Detect which cell encompasses the target text, then output its (X, Y) center coordinate. 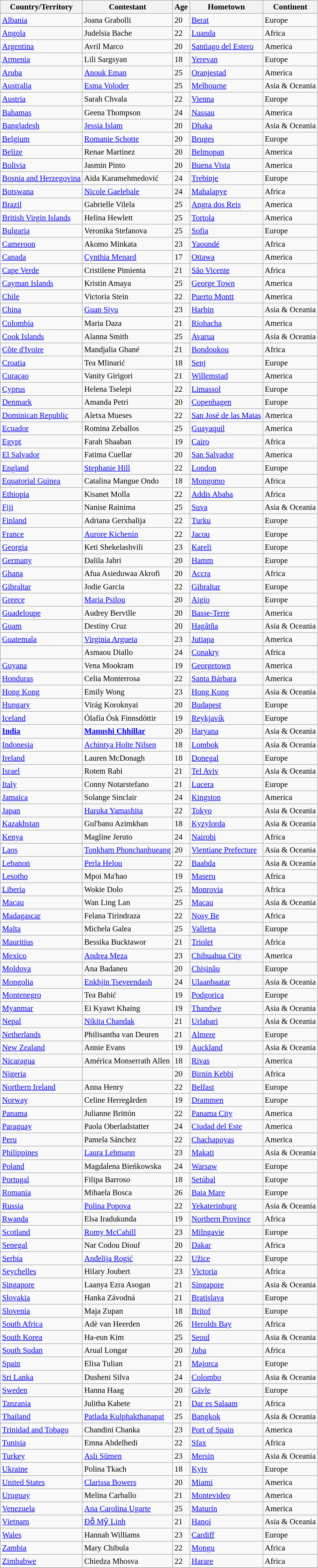
Thailand (41, 1416)
Emna Abdelhedi (127, 1443)
Copenhagen (226, 402)
Guatemala (41, 639)
Akomo Minkata (127, 244)
Adè van Heerden (127, 1324)
Nar Codou Diouf (127, 1245)
Colombo (226, 1377)
Helina Hewlett (127, 218)
India (41, 732)
Podgorica (226, 995)
Solange Sinclair (127, 797)
Yaoundé (226, 244)
Cayman Islands (41, 283)
Albania (41, 20)
Chiedza Mhosva (127, 1561)
Rivas (226, 1061)
British Virgin Islands (41, 218)
Rotem Rabi (127, 771)
Gabrielle Vilela (127, 205)
Egypt (41, 442)
Chișinău (226, 968)
Jacou (226, 534)
Bangkok (226, 1416)
Denmark (41, 402)
Joana Grabolli (127, 20)
Hamm (226, 560)
Iceland (41, 718)
Michela Galea (127, 929)
Sri Lanka (41, 1377)
Côte d'Ivoire (41, 349)
Andrea Meza (127, 956)
Bulgaria (41, 231)
Dalila Jabri (127, 560)
Esma Voloder (127, 86)
Maturín (226, 1509)
Užice (226, 1258)
San Salvador (226, 455)
Oranjestad (226, 73)
Yerevan (226, 60)
Polina Tkach (127, 1469)
Willemstad (226, 376)
Laura Lehmann (127, 1153)
Finland (41, 521)
Sarah Chvala (127, 99)
Catalina Mangue Ondo (127, 481)
Scotland (41, 1232)
Lucera (226, 784)
Bratislava (226, 1298)
Veronika Stefanova (127, 231)
Nassau (226, 112)
Celia Monterrosa (127, 679)
Seoul (226, 1337)
Berat (226, 20)
Luanda (226, 33)
Santiago del Estero (226, 47)
Guadeloupe (41, 613)
Guyana (41, 666)
Georgia (41, 547)
Cyprus (41, 389)
Farah Shaaban (127, 442)
El Salvador (41, 455)
Panama (41, 1114)
Senj (226, 363)
Laos (41, 850)
Turkey (41, 1456)
Donegal (226, 758)
George Town (226, 283)
Felana Tirindraza (127, 916)
Aruba (41, 73)
Angola (41, 33)
Mexico (41, 956)
Elsa Iradukunda (127, 1219)
Maria Psilou (127, 600)
Trinidad and Tobago (41, 1430)
Ei Kyawt Khaing (127, 1008)
South Korea (41, 1337)
Mersin (226, 1456)
Riohacha (226, 323)
Kyiv (226, 1469)
Gul'banu Azimkhan (127, 824)
Magdalena Bieńkowska (127, 1166)
Maria Daza (127, 323)
Hannah Williams (127, 1535)
Chihuahua City (226, 956)
Spain (41, 1364)
Venezuela (41, 1509)
Guan Siyu (127, 310)
Kazakhstan (41, 824)
Accra (226, 573)
Cristilene Pimienta (127, 271)
Destiny Cruz (127, 626)
Avarua (226, 336)
Northern Ireland (41, 1087)
Triolet (226, 942)
Tokyo (226, 810)
Sfax (226, 1443)
Guam (41, 626)
Bolivia (41, 165)
Aigio (226, 600)
Anouk Eman (127, 73)
Mongomo (226, 481)
Laanya Ezra Asogan (127, 1285)
Nikita Chandak (127, 1021)
Germany (41, 560)
Slovakia (41, 1298)
Puerto Montt (226, 297)
Milngavie (226, 1232)
Belize (41, 152)
Romina Zeballos (127, 429)
Nairobi (226, 837)
Liberia (41, 890)
São Vicente (226, 271)
Makati (226, 1153)
Chile (41, 297)
Uruguay (41, 1495)
South Sudan (41, 1351)
Pamela Sánchez (127, 1140)
Nanise Rainima (127, 508)
Đỗ Mỹ Linh (127, 1522)
Afua Asieduwaa Akrofi (127, 573)
Harare (226, 1561)
Anđelija Rogić (127, 1258)
Panama City (226, 1114)
Juba (226, 1351)
Montenegro (41, 995)
Wales (41, 1535)
Vietnam (41, 1522)
Cameroon (41, 244)
Mpoi Ma'hao (127, 876)
Curaçao (41, 376)
Drammen (226, 1100)
Renae Martinez (127, 152)
Majorca (226, 1364)
Jasmin Pinto (127, 165)
Britof (226, 1311)
Ecuador (41, 429)
Wan Ling Lan (127, 903)
Bruges (226, 139)
Gävle (226, 1390)
Serbia (41, 1258)
Cairo (226, 442)
Japan (41, 810)
Baia Mare (226, 1192)
Warsaw (226, 1166)
Malta (41, 929)
Bessika Bucktawor (127, 942)
Netherlands (41, 1034)
Russia (41, 1206)
Emily Wong (127, 692)
Santa Bárbara (226, 679)
Hometown (226, 7)
United States (41, 1482)
Hungary (41, 705)
Fiji (41, 508)
Setúbal (226, 1179)
Lombok (226, 745)
Chachapoyas (226, 1140)
Achintya Holte Nilsen (127, 745)
Norway (41, 1100)
Angra dos Reis (226, 205)
Reykjavík (226, 718)
Virginia Argueta (127, 639)
Stephanie Hill (127, 468)
Continent (290, 7)
Chandini Chanka (127, 1430)
Vanity Girigori (127, 376)
Perla Helou (127, 863)
Keti Shekelashvili (127, 547)
Mandjalia Gbané (127, 349)
Wokie Dolo (127, 890)
Australia (41, 86)
Tunisia (41, 1443)
Julianne Brittón (127, 1114)
Seychelles (41, 1272)
Zambia (41, 1548)
London (226, 468)
Bangladesh (41, 125)
Tea Mlinarić (127, 363)
Ukraine (41, 1469)
Kareli (226, 547)
Trebinje (226, 178)
Senegal (41, 1245)
Northern Province (226, 1219)
Geena Thompson (127, 112)
Ana Badaneu (127, 968)
Annie Evans (127, 1048)
Ireland (41, 758)
Turku (226, 521)
Tortola (226, 218)
Romania (41, 1192)
Zimbabwe (41, 1561)
Ciudad del Este (226, 1127)
Italy (41, 784)
17 (181, 257)
Mauritius (41, 942)
Brazil (41, 205)
Vientiane Prefecture (226, 850)
Manushi Chhillar (127, 732)
Lebanon (41, 863)
Bosnia and Herzegovina (41, 178)
Melina Carballo (127, 1495)
Filipa Barroso (127, 1179)
Jodie Garcia (127, 587)
Maja Zupan (127, 1311)
Moldova (41, 968)
Paraguay (41, 1127)
Ethiopia (41, 494)
Herolds Bay (226, 1324)
Elisa Tulian (127, 1364)
Alanna Smith (127, 336)
Ólafía Ósk Finnsdóttir (127, 718)
Audrey Berville (127, 613)
China (41, 310)
Bondoukou (226, 349)
Contestant (127, 7)
Romy McCahill (127, 1232)
Myanmar (41, 1008)
Equatorial Guinea (41, 481)
Anna Henry (127, 1087)
Jamaica (41, 797)
Polina Popova (127, 1206)
Adriana Gerxhalija (127, 521)
Tonkham Phonchanhueang (127, 850)
Philisantha van Deuren (127, 1034)
Madagascar (41, 916)
Enkhjin Tseveendash (127, 982)
Julitha Kabete (127, 1403)
Croatia (41, 363)
Valletta (226, 929)
Argentina (41, 47)
South Africa (41, 1324)
Tea Babić (127, 995)
Ulaanbaatar (226, 982)
Philippines (41, 1153)
Peru (41, 1140)
Hilary Joubert (127, 1272)
Portugal (41, 1179)
Armenia (41, 60)
Georgetown (226, 666)
Dusheni Silva (127, 1377)
Budapest (226, 705)
Urlabari (226, 1021)
Sofia (226, 231)
Cook Islands (41, 336)
Vienna (226, 99)
Austria (41, 99)
Tel Aviv (226, 771)
Kenya (41, 837)
Nosy Be (226, 916)
Dominican Republic (41, 415)
Rwanda (41, 1219)
Belmopan (226, 152)
Aslı Sümen (127, 1456)
Cynthia Menard (127, 257)
New Zealand (41, 1048)
Lauren McDonagh (127, 758)
Buena Vista (226, 165)
Israel (41, 771)
Poland (41, 1166)
Cardiff (226, 1535)
Kingston (226, 797)
Harbin (226, 310)
Hagåtña (226, 626)
Baabda (226, 863)
Victoria Stein (127, 297)
Jessia Islam (127, 125)
Almere (226, 1034)
Victoria (226, 1272)
Ana Carolina Ugarte (127, 1509)
Yekaterinburg (226, 1206)
Canada (41, 257)
France (41, 534)
Mongu (226, 1548)
Belgium (41, 139)
Nicole Gaelebale (127, 191)
Dar es Salaam (226, 1403)
Honduras (41, 679)
Kyzylorda (226, 824)
Sweden (41, 1390)
Mahalapye (226, 191)
Haryana (226, 732)
Romanie Schotte (127, 139)
Miami (226, 1482)
Nepal (41, 1021)
Birnin Kebbi (226, 1074)
Botswana (41, 191)
Country/Territory (41, 7)
Mihaela Bosca (127, 1192)
Virág Koroknyai (127, 705)
Arual Longar (127, 1351)
Nigeria (41, 1074)
Guayaquil (226, 429)
Kristin Amaya (127, 283)
Nicaragua (41, 1061)
Celine Herregården (127, 1100)
Bahamas (41, 112)
Patlada Kulphakthanapat (127, 1416)
Melbourne (226, 86)
Hanka Závodná (127, 1298)
Dakar (226, 1245)
Belfast (226, 1087)
América Monserrath Allen (127, 1061)
Maseru (226, 876)
Colombia (41, 323)
Monrovia (226, 890)
Helena Tselepi (127, 389)
Paola Oberladstatter (127, 1127)
Asmaou Diallo (127, 652)
Age (181, 7)
Avril Marco (127, 47)
Jutiapa (226, 639)
Tanzania (41, 1403)
Hanoi (226, 1522)
Indonesia (41, 745)
Slovenia (41, 1311)
Judelsia Bache (127, 33)
Lesotho (41, 876)
Suva (226, 508)
Addis Ababa (226, 494)
Vena Mookram (127, 666)
Port of Spain (226, 1430)
Mary Chibula (127, 1548)
Montevideo (226, 1495)
Magline Jeruto (127, 837)
Ha-eun Kim (127, 1337)
Dhaka (226, 125)
Aletxa Mueses (127, 415)
Greece (41, 600)
Fatima Cuellar (127, 455)
Amanda Petri (127, 402)
Conny Notarstefano (127, 784)
Auckland (226, 1048)
Clarissa Bowers (127, 1482)
Hanna Haag (127, 1390)
Limassol (226, 389)
Conakry (226, 652)
Kisanet Molla (127, 494)
Aurore Kichenin (127, 534)
Ghana (41, 573)
Mongolia (41, 982)
Lili Sargsyan (127, 60)
England (41, 468)
Thandwe (226, 1008)
Cape Verde (41, 271)
Haruka Yamashita (127, 810)
Aida Karamehmedović (127, 178)
San José de las Matas (226, 415)
Basse-Terre (226, 613)
Ottawa (226, 257)
